From the cell containing the given text, extract its center point as [x, y] coordinate. 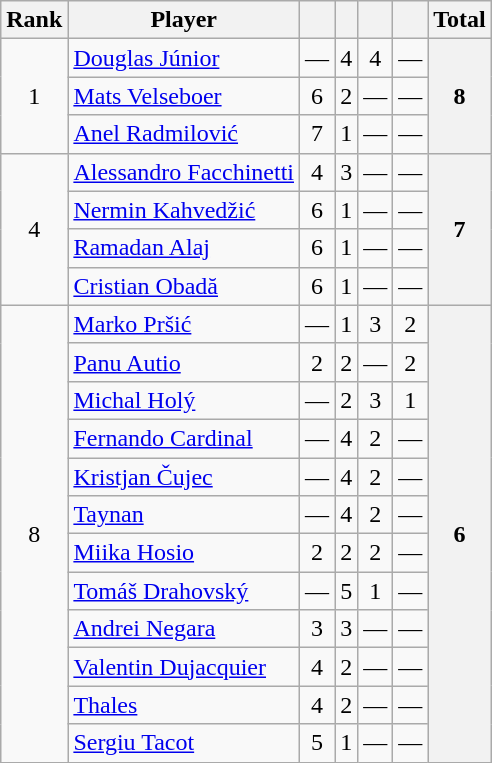
Valentin Dujacquier [184, 667]
Kristjan Čujec [184, 477]
Player [184, 20]
Miika Hosio [184, 553]
Fernando Cardinal [184, 438]
Ramadan Alaj [184, 248]
Nermin Kahvedžić [184, 210]
Andrei Negara [184, 629]
Thales [184, 705]
Total [460, 20]
Mats Velseboer [184, 96]
Douglas Júnior [184, 58]
Tomáš Drahovský [184, 591]
Alessandro Facchinetti [184, 172]
Michal Holý [184, 400]
Marko Pršić [184, 324]
Cristian Obadă [184, 286]
Sergiu Tacot [184, 743]
Rank [34, 20]
Taynan [184, 515]
Panu Autio [184, 362]
Anel Radmilović [184, 134]
